Detect which cell encompasses the target text, then output its (X, Y) center coordinate. 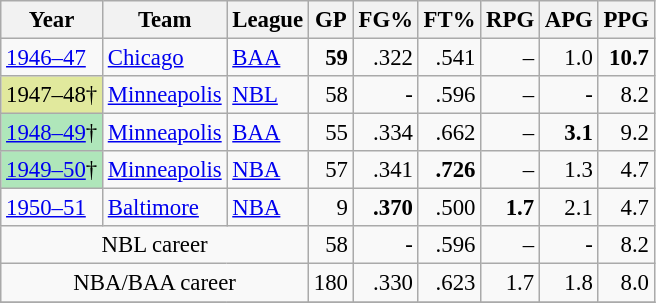
9.2 (626, 133)
FG% (386, 20)
1949–50† (52, 170)
1.3 (568, 170)
NBL career (155, 245)
.322 (386, 58)
.500 (450, 208)
Chicago (164, 58)
1.0 (568, 58)
RPG (510, 20)
Baltimore (164, 208)
9 (330, 208)
55 (330, 133)
8.0 (626, 283)
APG (568, 20)
.330 (386, 283)
Team (164, 20)
Year (52, 20)
10.7 (626, 58)
1947–48† (52, 95)
NBL (268, 95)
.370 (386, 208)
.334 (386, 133)
.726 (450, 170)
180 (330, 283)
NBA/BAA career (155, 283)
.541 (450, 58)
1946–47 (52, 58)
59 (330, 58)
League (268, 20)
3.1 (568, 133)
.623 (450, 283)
2.1 (568, 208)
PPG (626, 20)
57 (330, 170)
1.8 (568, 283)
GP (330, 20)
.341 (386, 170)
1950–51 (52, 208)
FT% (450, 20)
.662 (450, 133)
1948–49† (52, 133)
